Search for the cell housing the specified text and yield its [x, y] center coordinate. 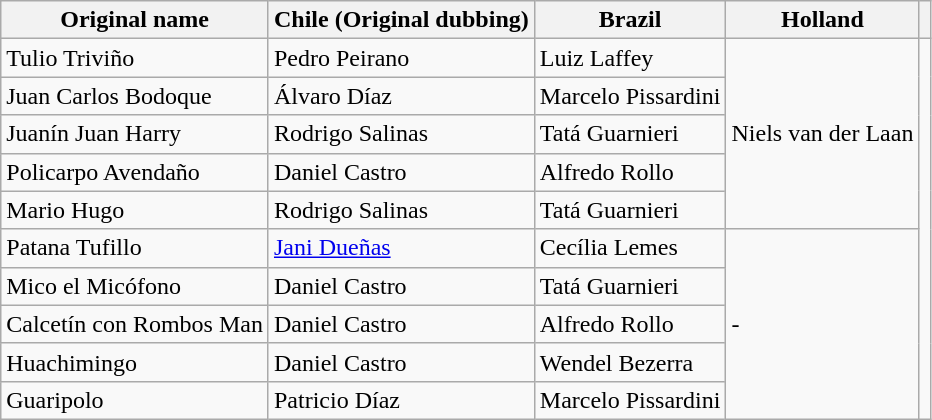
Tulio Triviño [135, 58]
Chile (Original dubbing) [401, 20]
Juanín Juan Harry [135, 134]
- [822, 324]
Mico el Micófono [135, 286]
Guaripolo [135, 400]
Policarpo Avendaño [135, 172]
Patricio Díaz [401, 400]
Calcetín con Rombos Man [135, 324]
Brazil [630, 20]
Pedro Peirano [401, 58]
Álvaro Díaz [401, 96]
Luiz Laffey [630, 58]
Huachimingo [135, 362]
Jani Dueñas [401, 248]
Juan Carlos Bodoque [135, 96]
Niels van der Laan [822, 134]
Patana Tufillo [135, 248]
Original name [135, 20]
Cecília Lemes [630, 248]
Wendel Bezerra [630, 362]
Mario Hugo [135, 210]
Holland [822, 20]
